Provide the [X, Y] coordinate of the cell's center where the given text is located.  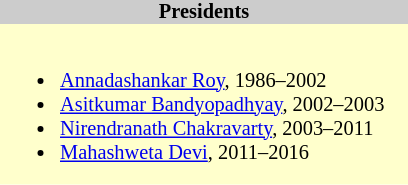
Presidents [204, 12]
Annadashankar Roy, 1986–2002Asitkumar Bandyopadhyay, 2002–2003Nirendranath Chakravarty, 2003–2011Mahashweta Devi, 2011–2016 [204, 104]
